Find where the given text appears and provide that cell's center as [X, Y] coordinate. 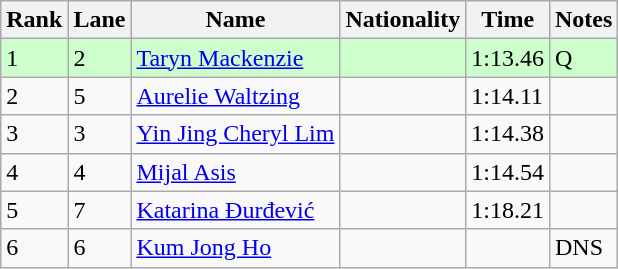
Lane [100, 20]
Aurelie Waltzing [236, 96]
1:14.54 [508, 172]
Mijal Asis [236, 172]
Yin Jing Cheryl Lim [236, 134]
Q [583, 58]
Time [508, 20]
7 [100, 210]
DNS [583, 248]
Katarina Đurđević [236, 210]
Notes [583, 20]
Nationality [403, 20]
Kum Jong Ho [236, 248]
Name [236, 20]
1:18.21 [508, 210]
1:14.38 [508, 134]
1:13.46 [508, 58]
Taryn Mackenzie [236, 58]
Rank [34, 20]
1 [34, 58]
1:14.11 [508, 96]
